Determine the (x, y) coordinate at the center of the cell enclosing the given text.  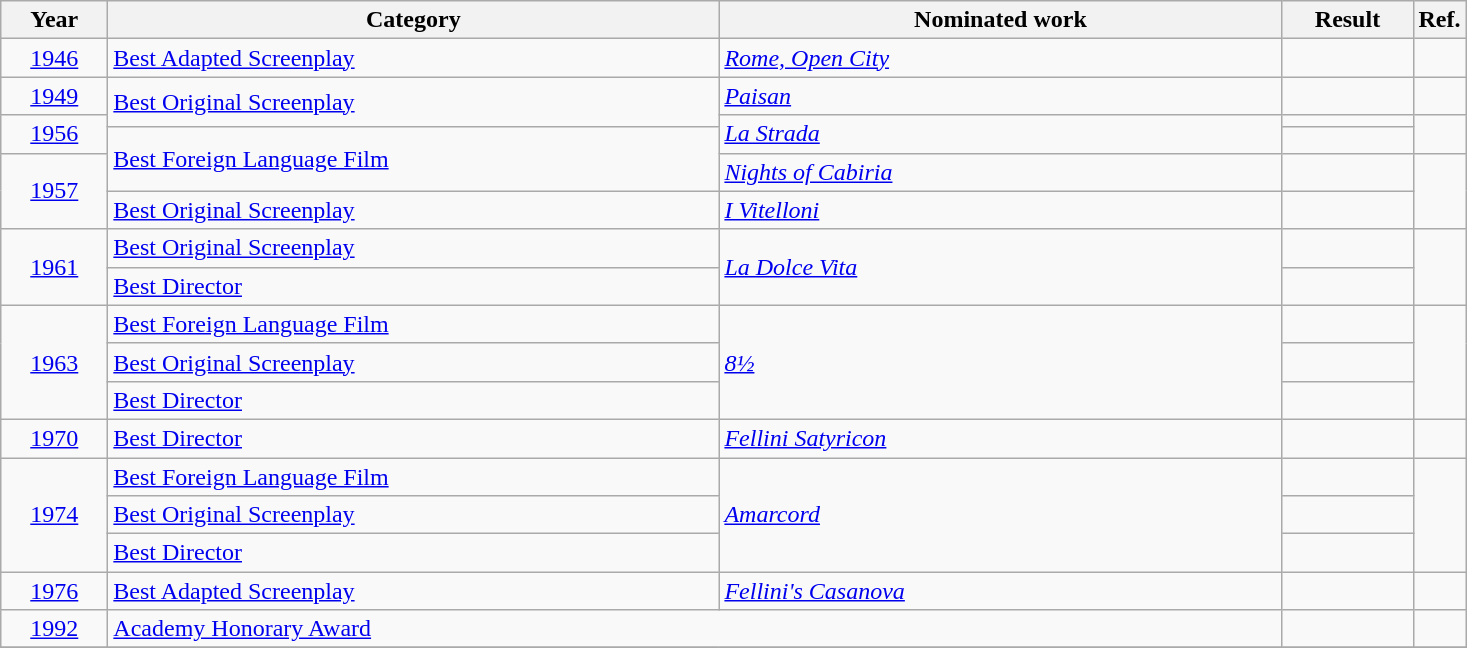
Category (414, 20)
1961 (54, 267)
1992 (54, 629)
Fellini's Casanova (1000, 591)
1970 (54, 438)
1956 (54, 134)
1949 (54, 96)
Nights of Cabiria (1000, 172)
Paisan (1000, 96)
Year (54, 20)
Rome, Open City (1000, 58)
Nominated work (1000, 20)
Fellini Satyricon (1000, 438)
1976 (54, 591)
I Vitelloni (1000, 210)
Result (1348, 20)
La Dolce Vita (1000, 267)
Academy Honorary Award (695, 629)
Ref. (1440, 20)
1974 (54, 515)
1946 (54, 58)
1963 (54, 362)
1957 (54, 191)
8½ (1000, 362)
La Strada (1000, 134)
Amarcord (1000, 515)
